Return [x, y] of the center of cell containing provided text 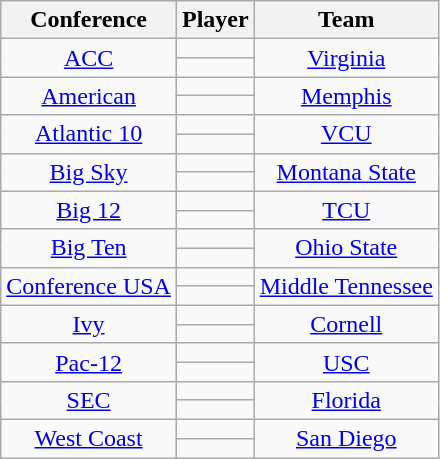
ACC [89, 58]
Conference [89, 20]
Pac-12 [89, 362]
VCU [346, 134]
Player [215, 20]
Montana State [346, 172]
SEC [89, 400]
Florida [346, 400]
Big Ten [89, 248]
American [89, 96]
TCU [346, 210]
West Coast [89, 438]
San Diego [346, 438]
USC [346, 362]
Atlantic 10 [89, 134]
Middle Tennessee [346, 286]
Big Sky [89, 172]
Team [346, 20]
Cornell [346, 324]
Conference USA [89, 286]
Ivy [89, 324]
Ohio State [346, 248]
Memphis [346, 96]
Virginia [346, 58]
Big 12 [89, 210]
